Find where the given text appears and provide that cell's center as [X, Y] coordinate. 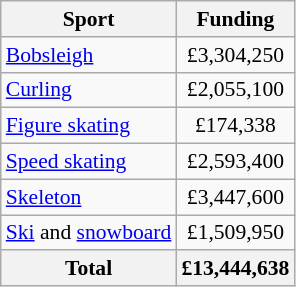
£174,338 [235, 126]
Curling [89, 90]
£3,447,600 [235, 197]
Speed skating [89, 162]
Total [89, 269]
Bobsleigh [89, 55]
£2,055,100 [235, 90]
Skeleton [89, 197]
£13,444,638 [235, 269]
Figure skating [89, 126]
£3,304,250 [235, 55]
£2,593,400 [235, 162]
£1,509,950 [235, 233]
Sport [89, 19]
Ski and snowboard [89, 233]
Funding [235, 19]
